For the text-containing cell, return its midpoint in [X, Y] coordinate format. 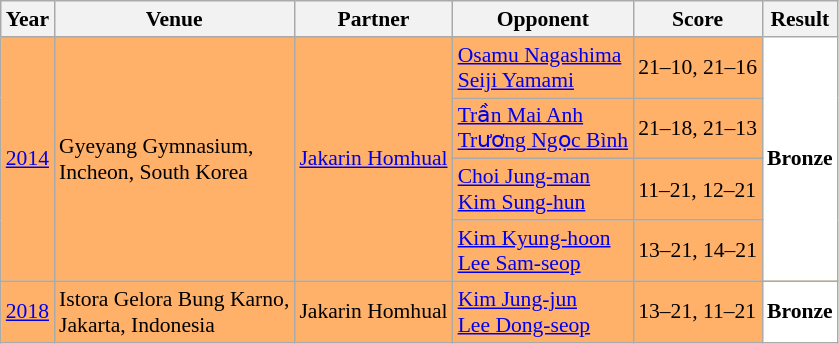
Result [800, 19]
13–21, 14–21 [698, 250]
11–21, 12–21 [698, 190]
Gyeyang Gymnasium,Incheon, South Korea [174, 159]
Opponent [544, 19]
Score [698, 19]
Year [28, 19]
Osamu Nagashima Seiji Yamami [544, 68]
21–10, 21–16 [698, 68]
2018 [28, 312]
Venue [174, 19]
21–18, 21–13 [698, 128]
Partner [373, 19]
2014 [28, 159]
Choi Jung-man Kim Sung-hun [544, 190]
13–21, 11–21 [698, 312]
Kim Kyung-hoon Lee Sam-seop [544, 250]
Trần Mai Anh Trương Ngọc Bình [544, 128]
Istora Gelora Bung Karno,Jakarta, Indonesia [174, 312]
Kim Jung-jun Lee Dong-seop [544, 312]
